Detect which cell encompasses the target text, then output its (x, y) center coordinate. 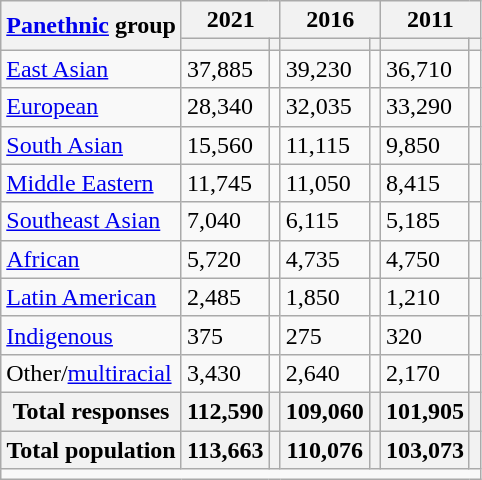
1,850 (324, 297)
320 (424, 335)
2016 (330, 20)
113,663 (225, 449)
5,185 (424, 221)
37,885 (225, 69)
11,050 (324, 183)
28,340 (225, 107)
Middle Eastern (92, 183)
112,590 (225, 411)
European (92, 107)
275 (324, 335)
Southeast Asian (92, 221)
9,850 (424, 145)
1,210 (424, 297)
15,560 (225, 145)
2,170 (424, 373)
3,430 (225, 373)
39,230 (324, 69)
Panethnic group (92, 26)
Indigenous (92, 335)
Total responses (92, 411)
109,060 (324, 411)
110,076 (324, 449)
East Asian (92, 69)
4,750 (424, 259)
11,745 (225, 183)
2011 (430, 20)
103,073 (424, 449)
375 (225, 335)
2,640 (324, 373)
11,115 (324, 145)
Latin American (92, 297)
32,035 (324, 107)
36,710 (424, 69)
7,040 (225, 221)
South Asian (92, 145)
8,415 (424, 183)
4,735 (324, 259)
2021 (230, 20)
33,290 (424, 107)
African (92, 259)
6,115 (324, 221)
5,720 (225, 259)
101,905 (424, 411)
Other/multiracial (92, 373)
2,485 (225, 297)
Total population (92, 449)
